For the text-containing cell, return its midpoint in [x, y] coordinate format. 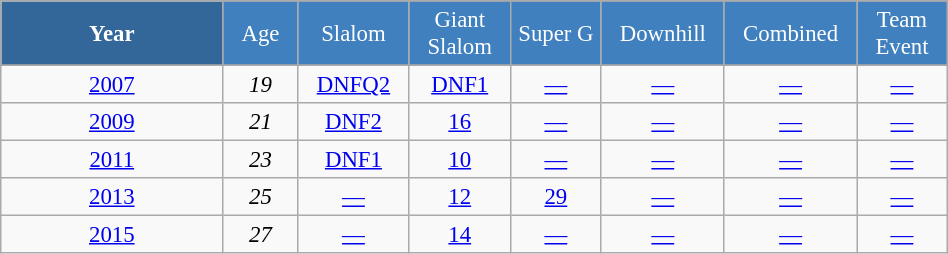
12 [460, 197]
2011 [112, 160]
10 [460, 160]
2015 [112, 235]
19 [260, 85]
27 [260, 235]
2013 [112, 197]
14 [460, 235]
Downhill [662, 34]
25 [260, 197]
16 [460, 122]
DNF2 [354, 122]
2007 [112, 85]
23 [260, 160]
2009 [112, 122]
GiantSlalom [460, 34]
29 [556, 197]
Year [112, 34]
Combined [790, 34]
Age [260, 34]
Super G [556, 34]
Slalom [354, 34]
Team Event [902, 34]
DNFQ2 [354, 85]
21 [260, 122]
